Return (x, y) of the center of cell containing provided text 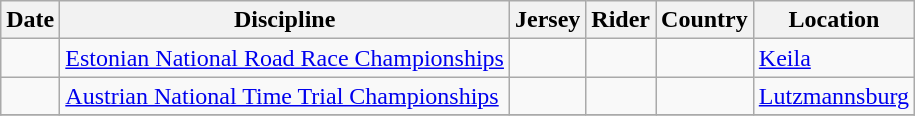
Date (30, 20)
Rider (621, 20)
Lutzmannsburg (834, 96)
Jersey (547, 20)
Location (834, 20)
Country (705, 20)
Austrian National Time Trial Championships (285, 96)
Discipline (285, 20)
Estonian National Road Race Championships (285, 58)
Keila (834, 58)
